Output the [X, Y] coordinate of the center of the cell containing the given text.  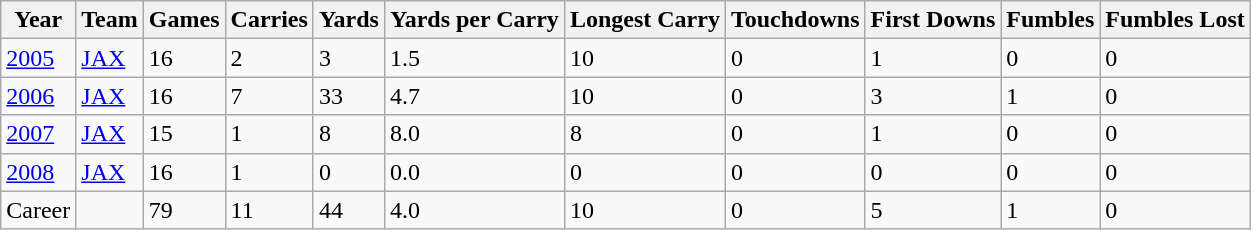
2007 [38, 134]
4.7 [474, 96]
Yards per Carry [474, 20]
0.0 [474, 172]
2 [269, 58]
Fumbles Lost [1175, 20]
Longest Carry [644, 20]
79 [184, 210]
2008 [38, 172]
7 [269, 96]
44 [348, 210]
Carries [269, 20]
5 [933, 210]
Fumbles [1050, 20]
8.0 [474, 134]
Yards [348, 20]
1.5 [474, 58]
33 [348, 96]
4.0 [474, 210]
Year [38, 20]
15 [184, 134]
Career [38, 210]
2005 [38, 58]
Touchdowns [795, 20]
Games [184, 20]
2006 [38, 96]
First Downs [933, 20]
11 [269, 210]
Team [110, 20]
